Return the (x, y) coordinate for the center point of the cell that contains the specified text.  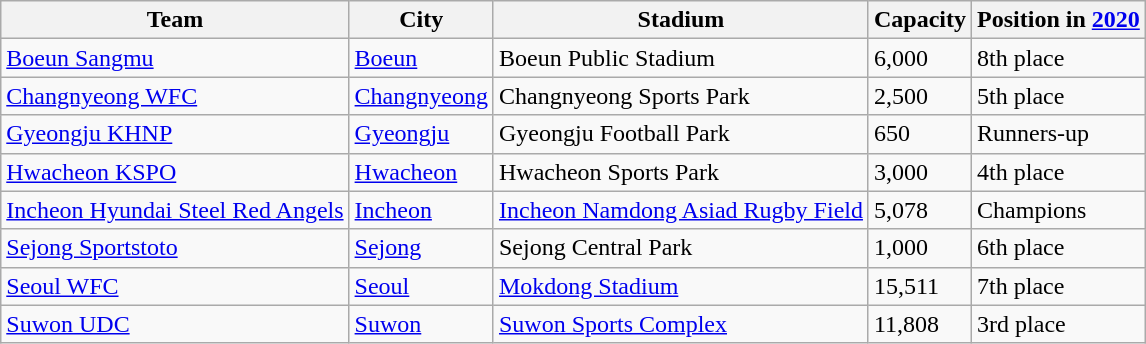
Mokdong Stadium (680, 286)
Boeun Public Stadium (680, 58)
Seoul WFC (175, 286)
Hwacheon (421, 172)
Incheon Namdong Asiad Rugby Field (680, 210)
6,000 (920, 58)
Stadium (680, 20)
Boeun (421, 58)
Gyeongju Football Park (680, 134)
11,808 (920, 324)
6th place (1059, 248)
Gyeongju (421, 134)
15,511 (920, 286)
Champions (1059, 210)
Suwon UDC (175, 324)
Sejong Central Park (680, 248)
1,000 (920, 248)
Hwacheon KSPO (175, 172)
Seoul (421, 286)
Runners-up (1059, 134)
Changnyeong WFC (175, 96)
Changnyeong (421, 96)
Incheon Hyundai Steel Red Angels (175, 210)
650 (920, 134)
Sejong (421, 248)
Sejong Sportstoto (175, 248)
Gyeongju KHNP (175, 134)
Suwon (421, 324)
2,500 (920, 96)
3,000 (920, 172)
City (421, 20)
Boeun Sangmu (175, 58)
8th place (1059, 58)
3rd place (1059, 324)
Changnyeong Sports Park (680, 96)
4th place (1059, 172)
5th place (1059, 96)
5,078 (920, 210)
Incheon (421, 210)
Capacity (920, 20)
Hwacheon Sports Park (680, 172)
Suwon Sports Complex (680, 324)
Team (175, 20)
Position in 2020 (1059, 20)
7th place (1059, 286)
